For the text-containing cell, return its midpoint in (x, y) coordinate format. 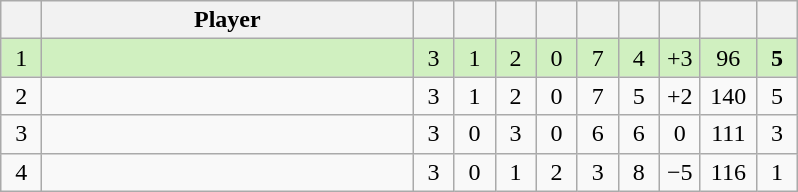
+2 (680, 96)
8 (638, 172)
+3 (680, 58)
116 (728, 172)
140 (728, 96)
Player (228, 20)
−5 (680, 172)
111 (728, 134)
96 (728, 58)
